Capture the cell that displays the provided text and extract its (X, Y) central coordinate. 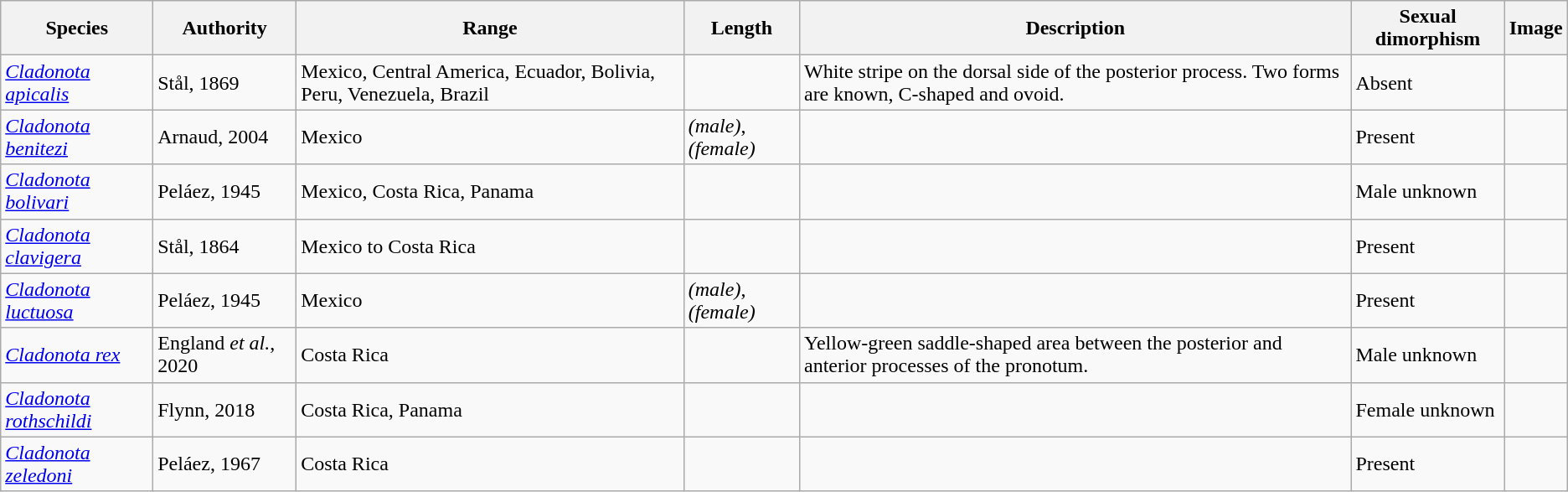
Authority (224, 28)
Arnaud, 2004 (224, 137)
Cladonota apicalis (77, 82)
Cladonota clavigera (77, 246)
Cladonota rex (77, 355)
Flynn, 2018 (224, 409)
Cladonota luctuosa (77, 300)
Mexico to Costa Rica (491, 246)
Cladonota bolivari (77, 191)
Yellow-green saddle-shaped area between the posterior and anterior processes of the pronotum. (1075, 355)
Range (491, 28)
Mexico, Central America, Ecuador, Bolivia, Peru, Venezuela, Brazil (491, 82)
Species (77, 28)
Cladonota benitezi (77, 137)
Cladonota zeledoni (77, 464)
Female unknown (1427, 409)
Stål, 1869 (224, 82)
Stål, 1864 (224, 246)
White stripe on the dorsal side of the posterior process. Two forms are known, C-shaped and ovoid. (1075, 82)
Sexual dimorphism (1427, 28)
Length (741, 28)
Costa Rica, Panama (491, 409)
Peláez, 1967 (224, 464)
Image (1536, 28)
Description (1075, 28)
Absent (1427, 82)
England et al., 2020 (224, 355)
Cladonota rothschildi (77, 409)
Mexico, Costa Rica, Panama (491, 191)
